From the cell containing the given text, extract its center point as [X, Y] coordinate. 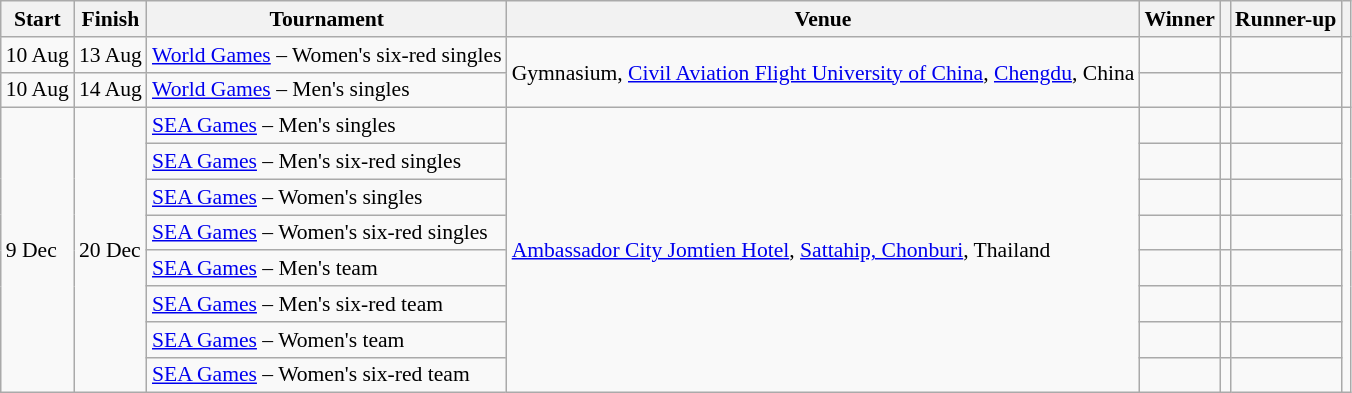
SEA Games – Women's team [327, 340]
SEA Games – Men's team [327, 269]
Runner-up [1286, 19]
20 Dec [110, 250]
SEA Games – Men's six-red singles [327, 162]
13 Aug [110, 55]
SEA Games – Men's six-red team [327, 304]
Venue [824, 19]
SEA Games – Men's singles [327, 126]
14 Aug [110, 90]
Ambassador City Jomtien Hotel, Sattahip, Chonburi, Thailand [824, 250]
Tournament [327, 19]
SEA Games – Women's six-red team [327, 375]
Winner [1180, 19]
SEA Games – Women's six-red singles [327, 233]
SEA Games – Women's singles [327, 197]
Finish [110, 19]
World Games – Men's singles [327, 90]
World Games – Women's six-red singles [327, 55]
Start [38, 19]
9 Dec [38, 250]
Gymnasium, Civil Aviation Flight University of China, Chengdu, China [824, 72]
